Find where the given text appears and provide that cell's center as (x, y) coordinate. 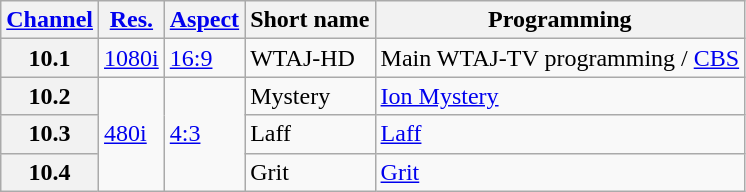
16:9 (204, 58)
10.2 (50, 96)
Ion Mystery (560, 96)
Aspect (204, 20)
Main WTAJ-TV programming / CBS (560, 58)
Res. (132, 20)
10.4 (50, 172)
4:3 (204, 134)
Channel (50, 20)
WTAJ-HD (310, 58)
480i (132, 134)
Programming (560, 20)
10.3 (50, 134)
Short name (310, 20)
10.1 (50, 58)
1080i (132, 58)
Mystery (310, 96)
